Scan for the cell matching the given text and deliver its (X, Y) coordinate at center. 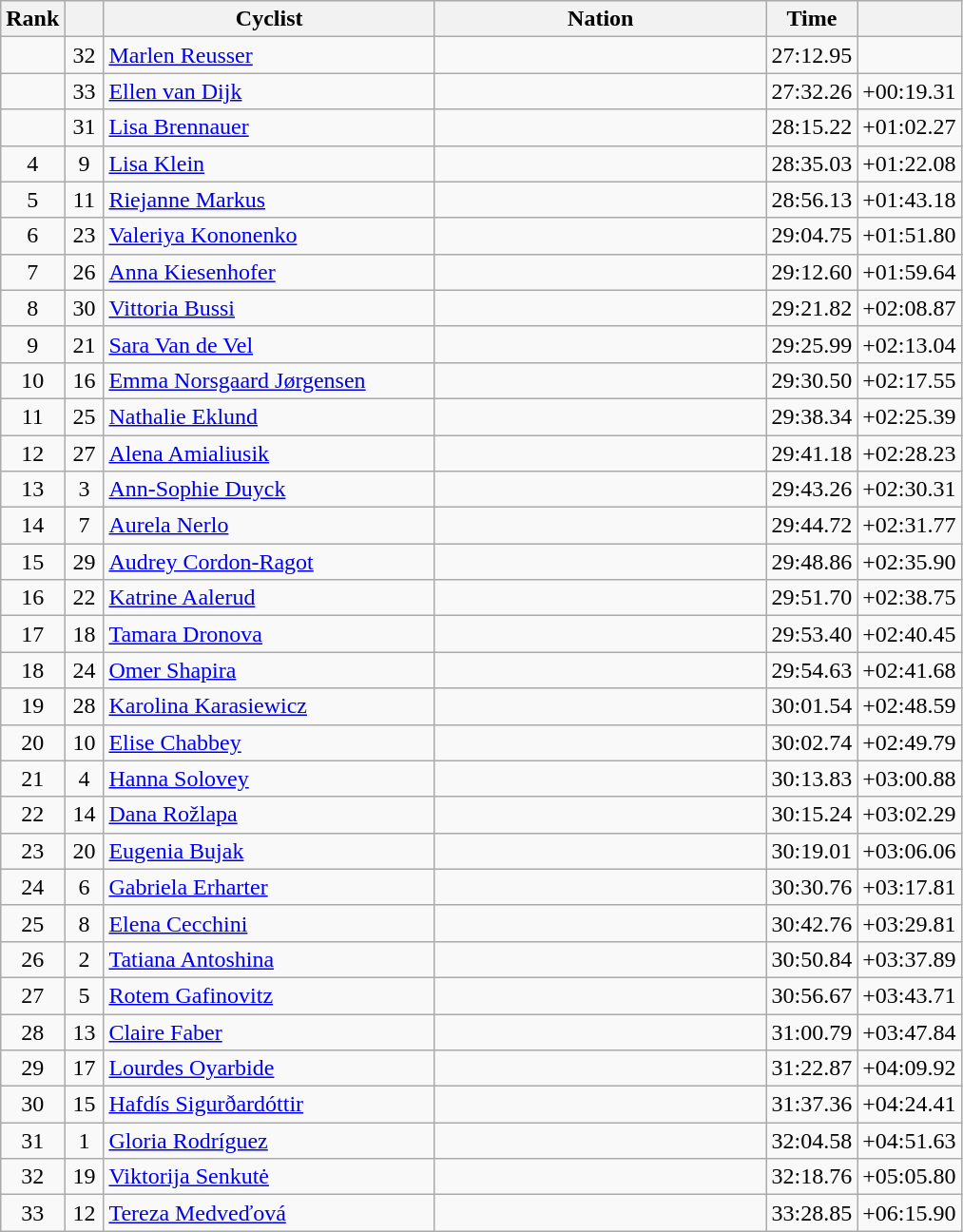
31:00.79 (812, 1031)
+03:43.71 (909, 995)
28:15.22 (812, 127)
Vittoria Bussi (270, 308)
+03:47.84 (909, 1031)
29:41.18 (812, 453)
Lourdes Oyarbide (270, 1068)
Valeriya Kononenko (270, 236)
+06:15.90 (909, 1213)
30:01.54 (812, 706)
30:56.67 (812, 995)
Rotem Gafinovitz (270, 995)
Viktorija Senkutė (270, 1177)
Tereza Medveďová (270, 1213)
29:21.82 (812, 308)
Audrey Cordon-Ragot (270, 562)
Elena Cecchini (270, 923)
+02:08.87 (909, 308)
29:44.72 (812, 526)
+02:48.59 (909, 706)
27:12.95 (812, 55)
Cyclist (270, 19)
Katrine Aalerud (270, 598)
+02:41.68 (909, 670)
31:22.87 (812, 1068)
Aurela Nerlo (270, 526)
30:15.24 (812, 815)
Lisa Klein (270, 164)
29:25.99 (812, 344)
Emma Norsgaard Jørgensen (270, 380)
+02:38.75 (909, 598)
29:38.34 (812, 416)
Tatiana Antoshina (270, 959)
+04:51.63 (909, 1141)
Gabriela Erharter (270, 887)
Ellen van Dijk (270, 91)
Marlen Reusser (270, 55)
30:19.01 (812, 851)
30:42.76 (812, 923)
+02:40.45 (909, 634)
Karolina Karasiewicz (270, 706)
+04:09.92 (909, 1068)
+01:22.08 (909, 164)
Nation (601, 19)
+01:02.27 (909, 127)
+01:59.64 (909, 272)
+03:06.06 (909, 851)
Hanna Solovey (270, 779)
+02:13.04 (909, 344)
Time (812, 19)
29:43.26 (812, 490)
29:04.75 (812, 236)
+02:25.39 (909, 416)
+03:00.88 (909, 779)
31:37.36 (812, 1105)
Rank (32, 19)
29:53.40 (812, 634)
Anna Kiesenhofer (270, 272)
30:30.76 (812, 887)
+05:05.80 (909, 1177)
+03:29.81 (909, 923)
+03:02.29 (909, 815)
+04:24.41 (909, 1105)
Tamara Dronova (270, 634)
28:56.13 (812, 200)
+02:28.23 (909, 453)
29:48.86 (812, 562)
Riejanne Markus (270, 200)
+01:51.80 (909, 236)
30:02.74 (812, 742)
Elise Chabbey (270, 742)
+02:31.77 (909, 526)
Gloria Rodríguez (270, 1141)
29:12.60 (812, 272)
29:51.70 (812, 598)
Ann-Sophie Duyck (270, 490)
Claire Faber (270, 1031)
Lisa Brennauer (270, 127)
3 (84, 490)
33:28.85 (812, 1213)
Sara Van de Vel (270, 344)
Hafdís Sigurðardóttir (270, 1105)
Alena Amialiusik (270, 453)
+03:37.89 (909, 959)
30:50.84 (812, 959)
Omer Shapira (270, 670)
28:35.03 (812, 164)
+03:17.81 (909, 887)
29:30.50 (812, 380)
+02:35.90 (909, 562)
+02:30.31 (909, 490)
+00:19.31 (909, 91)
32:04.58 (812, 1141)
2 (84, 959)
30:13.83 (812, 779)
Dana Rožlapa (270, 815)
+02:49.79 (909, 742)
+02:17.55 (909, 380)
27:32.26 (812, 91)
Eugenia Bujak (270, 851)
29:54.63 (812, 670)
+01:43.18 (909, 200)
32:18.76 (812, 1177)
1 (84, 1141)
Nathalie Eklund (270, 416)
